Locate the cell with the specified text and output its [x, y] center coordinate. 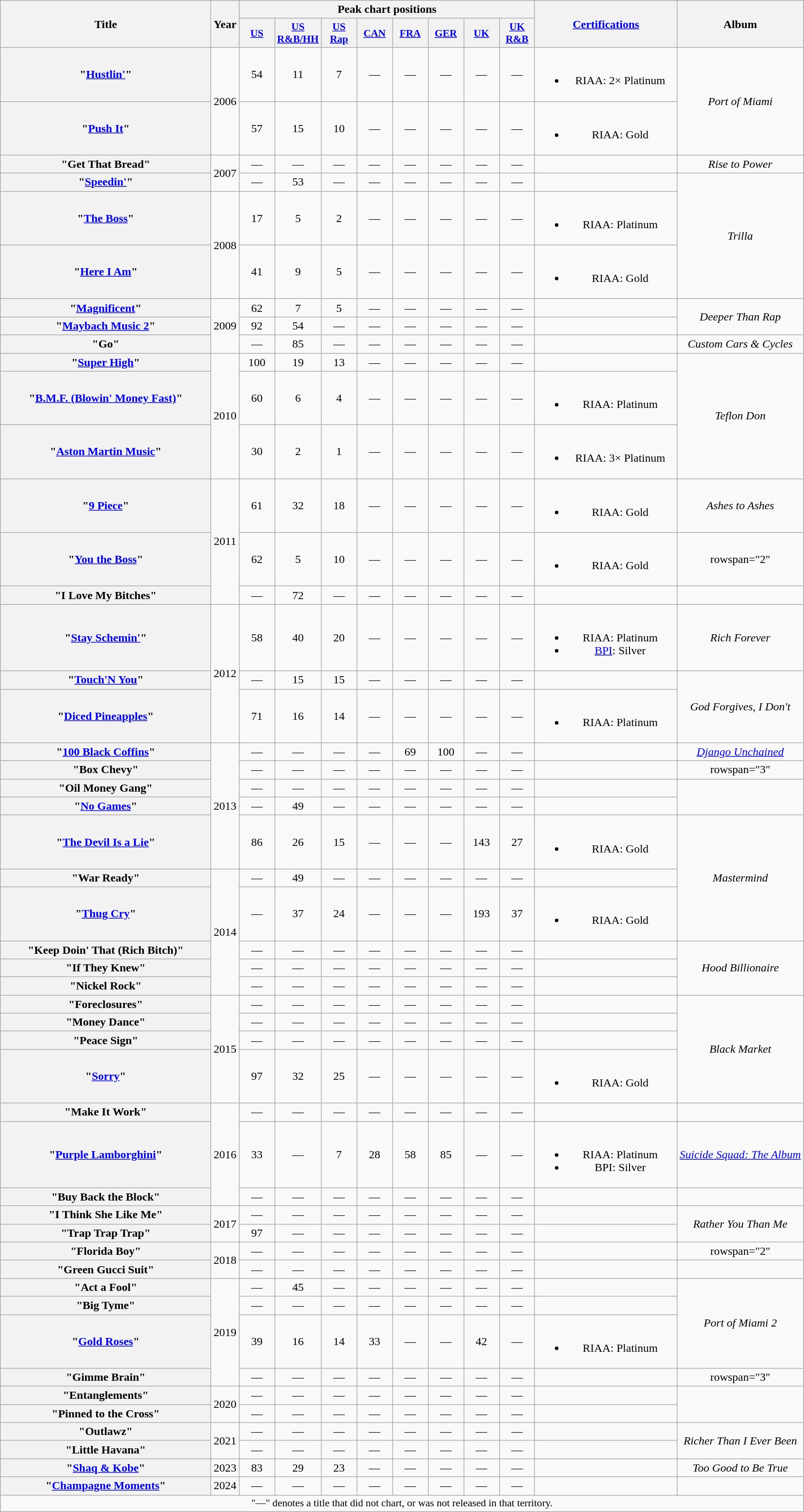
83 [257, 1468]
Trilla [740, 236]
Title [106, 24]
26 [298, 842]
UKR&B [517, 33]
"Champagne Moments" [106, 1486]
"Big Tyme" [106, 1305]
"Aston Martin Music" [106, 452]
"I Think She Like Me" [106, 1215]
"Here I Am" [106, 272]
"The Boss" [106, 218]
"Florida Boy" [106, 1251]
Rather You Than Me [740, 1224]
"Purple Lamborghini" [106, 1154]
US R&B/HH [298, 33]
Certifications [606, 24]
143 [481, 842]
"Foreclosures" [106, 1004]
"Speedin'" [106, 182]
"Pinned to the Cross" [106, 1414]
13 [339, 362]
"Touch'N You" [106, 680]
69 [410, 752]
Rich Forever [740, 638]
2019 [225, 1332]
"You the Boss" [106, 559]
2006 [225, 101]
2017 [225, 1224]
RIAA: 3× Platinum [606, 452]
86 [257, 842]
61 [257, 506]
CAN [375, 33]
"Gold Roses" [106, 1341]
2010 [225, 416]
Mastermind [740, 878]
"Super High" [106, 362]
2023 [225, 1468]
28 [375, 1154]
2015 [225, 1049]
"Hustlin'" [106, 74]
Richer Than I Ever Been [740, 1441]
"The Devil Is a Lie" [106, 842]
40 [298, 638]
"Nickel Rock" [106, 986]
2011 [225, 542]
71 [257, 716]
"Box Chevy" [106, 770]
"Peace Sign" [106, 1040]
Ashes to Ashes [740, 506]
"Act a Fool" [106, 1287]
9 [298, 272]
Peak chart positions [387, 10]
US Rap [339, 33]
1 [339, 452]
"War Ready" [106, 878]
"Trap Trap Trap" [106, 1233]
2024 [225, 1486]
"Sorry" [106, 1076]
19 [298, 362]
"Keep Doin' That (Rich Bitch)" [106, 950]
4 [339, 398]
FRA [410, 33]
2013 [225, 805]
Rise to Power [740, 164]
"—" denotes a title that did not chart, or was not released in that territory. [402, 1503]
2020 [225, 1405]
"Green Gucci Suit" [106, 1269]
RIAA: 2× Platinum [606, 74]
Teflon Don [740, 416]
"Make It Work" [106, 1112]
41 [257, 272]
39 [257, 1341]
"Stay Schemin'" [106, 638]
20 [339, 638]
GER [446, 33]
6 [298, 398]
"Diced Pineapples" [106, 716]
25 [339, 1076]
Port of Miami [740, 101]
24 [339, 914]
"Go" [106, 344]
Custom Cars & Cycles [740, 344]
"No Games" [106, 806]
"Oil Money Gang" [106, 788]
2021 [225, 1441]
"Outlawz" [106, 1432]
18 [339, 506]
Port of Miami 2 [740, 1323]
"Gimme Brain" [106, 1377]
"100 Black Coffins" [106, 752]
2012 [225, 673]
2014 [225, 932]
2008 [225, 245]
92 [257, 326]
"B.M.F. (Blowin' Money Fast)" [106, 398]
2009 [225, 326]
72 [298, 595]
Album [740, 24]
17 [257, 218]
"Maybach Music 2" [106, 326]
45 [298, 1287]
2016 [225, 1154]
"Buy Back the Block" [106, 1197]
42 [481, 1341]
2018 [225, 1260]
"Push It" [106, 128]
Deeper Than Rap [740, 317]
"Entanglements" [106, 1396]
Suicide Squad: The Album [740, 1154]
Hood Billionaire [740, 968]
"9 Piece" [106, 506]
US [257, 33]
29 [298, 1468]
30 [257, 452]
God Forgives, I Don't [740, 707]
"Get That Bread" [106, 164]
2007 [225, 173]
Django Unchained [740, 752]
UK [481, 33]
"Money Dance" [106, 1022]
"Thug Cry" [106, 914]
"If They Knew" [106, 968]
23 [339, 1468]
27 [517, 842]
"I Love My Bitches" [106, 595]
53 [298, 182]
Year [225, 24]
"Little Havana" [106, 1450]
11 [298, 74]
60 [257, 398]
"Shaq & Kobe" [106, 1468]
193 [481, 914]
"Magnificent" [106, 308]
57 [257, 128]
Black Market [740, 1049]
Too Good to Be True [740, 1468]
